Locate the cell with the specified text and output its (x, y) center coordinate. 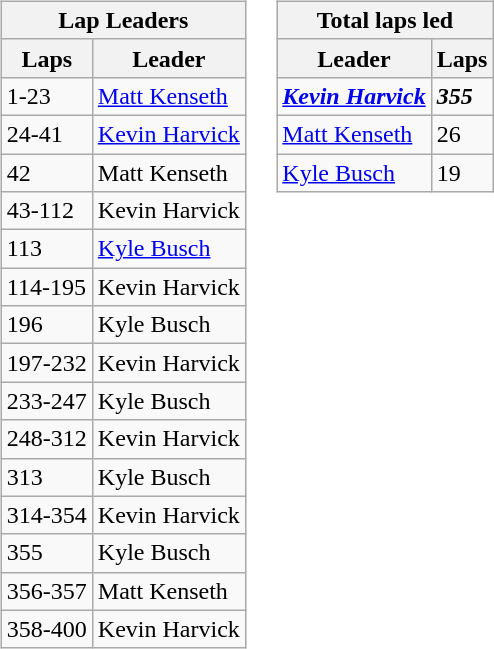
Total laps led (385, 20)
356-357 (46, 591)
196 (46, 325)
24-41 (46, 134)
43-112 (46, 211)
114-195 (46, 287)
314-354 (46, 515)
233-247 (46, 401)
113 (46, 249)
197-232 (46, 363)
19 (462, 173)
248-312 (46, 439)
26 (462, 134)
42 (46, 173)
358-400 (46, 629)
1-23 (46, 96)
313 (46, 477)
Lap Leaders (123, 20)
